For the text-containing cell, return its midpoint in (X, Y) coordinate format. 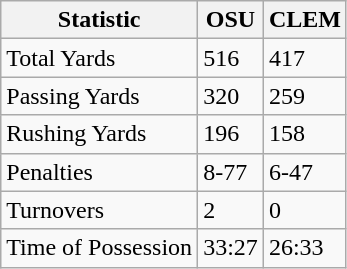
33:27 (231, 248)
Penalties (100, 172)
Statistic (100, 20)
OSU (231, 20)
Rushing Yards (100, 134)
8-77 (231, 172)
516 (231, 58)
2 (231, 210)
Turnovers (100, 210)
26:33 (304, 248)
Total Yards (100, 58)
320 (231, 96)
Time of Possession (100, 248)
417 (304, 58)
CLEM (304, 20)
259 (304, 96)
0 (304, 210)
Passing Yards (100, 96)
158 (304, 134)
196 (231, 134)
6-47 (304, 172)
